Provide the [x, y] coordinate of the cell's center where the given text is located.  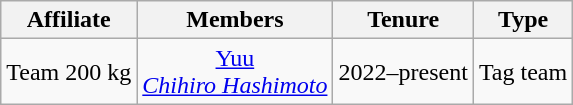
Tenure [403, 20]
Team 200 kg [69, 72]
Members [235, 20]
2022–present [403, 72]
YuuChihiro Hashimoto [235, 72]
Type [522, 20]
Affiliate [69, 20]
Tag team [522, 72]
